Search for the cell housing the specified text and yield its (x, y) center coordinate. 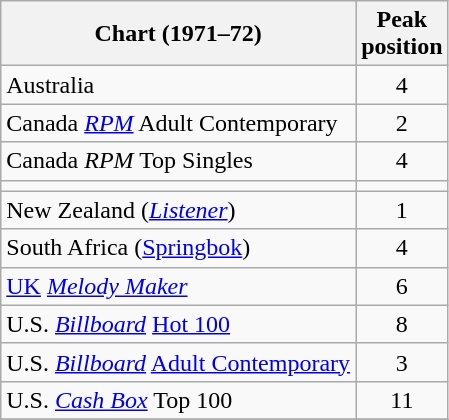
U.S. Cash Box Top 100 (178, 400)
8 (402, 324)
Canada RPM Top Singles (178, 161)
Canada RPM Adult Contemporary (178, 123)
Peakposition (402, 34)
U.S. Billboard Hot 100 (178, 324)
11 (402, 400)
U.S. Billboard Adult Contemporary (178, 362)
2 (402, 123)
6 (402, 286)
UK Melody Maker (178, 286)
New Zealand (Listener) (178, 210)
Chart (1971–72) (178, 34)
South Africa (Springbok) (178, 248)
3 (402, 362)
Australia (178, 85)
1 (402, 210)
